Capture the cell that displays the provided text and extract its [x, y] central coordinate. 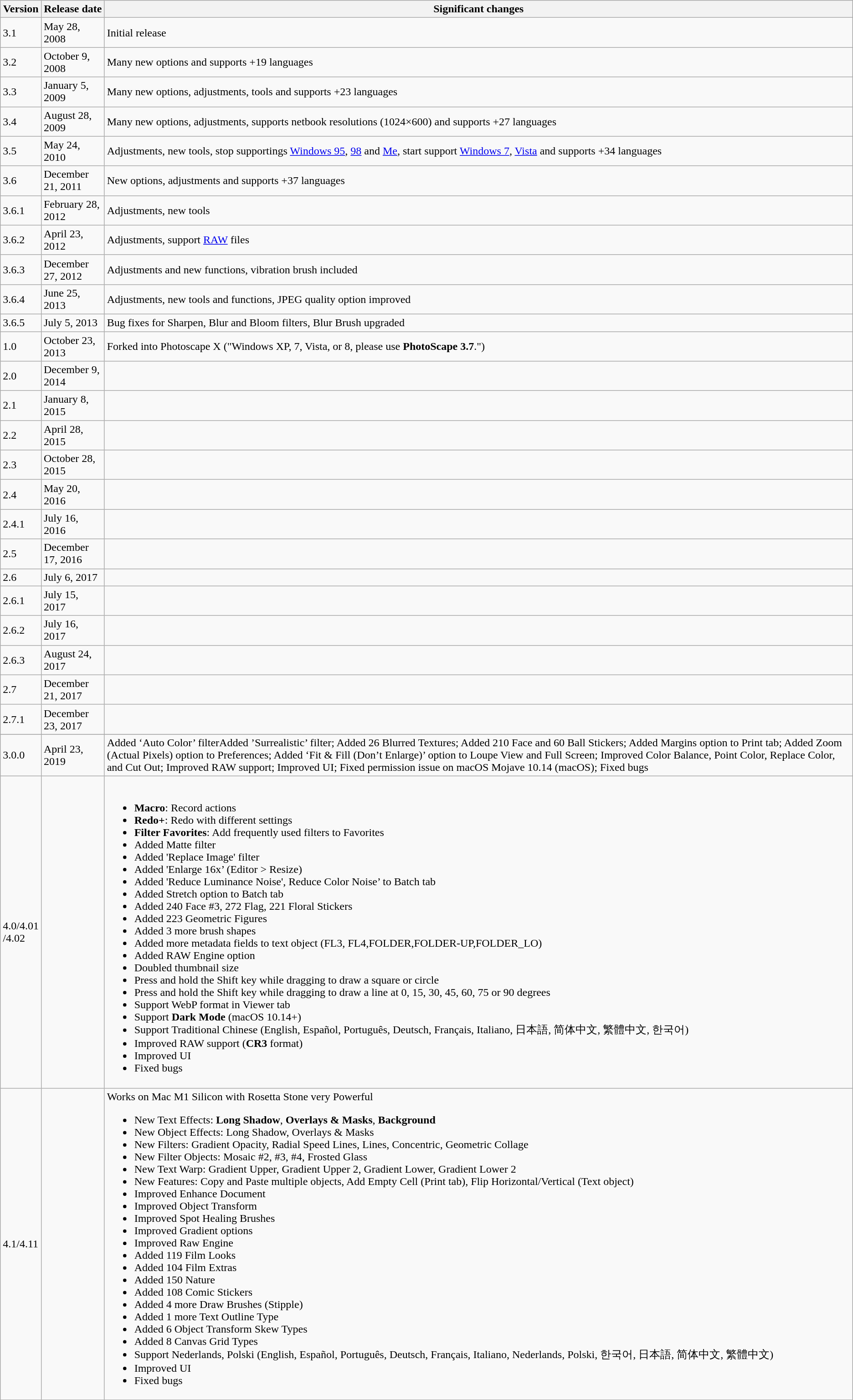
2.4 [21, 495]
2.5 [21, 554]
Initial release [478, 33]
October 23, 2013 [73, 346]
December 21, 2011 [73, 180]
July 16, 2017 [73, 631]
Adjustments, new tools, stop supportings Windows 95, 98 and Me, start support Windows 7, Vista and supports +34 languages [478, 151]
2.7.1 [21, 719]
August 24, 2017 [73, 660]
January 5, 2009 [73, 92]
December 27, 2012 [73, 270]
New options, adjustments and supports +37 languages [478, 180]
2.6.1 [21, 600]
Version [21, 9]
January 8, 2015 [73, 405]
4.0/4.01/4.02 [21, 932]
2.0 [21, 376]
Adjustments, support RAW files [478, 240]
Release date [73, 9]
July 6, 2017 [73, 577]
December 9, 2014 [73, 376]
3.6.4 [21, 299]
3.6 [21, 180]
Many new options, adjustments, tools and supports +23 languages [478, 92]
4.1/4.11 [21, 1244]
2.3 [21, 465]
3.1 [21, 33]
3.6.2 [21, 240]
3.2 [21, 62]
April 28, 2015 [73, 436]
2.1 [21, 405]
Adjustments, new tools and functions, JPEG quality option improved [478, 299]
1.0 [21, 346]
Many new options and supports +19 languages [478, 62]
2.2 [21, 436]
May 20, 2016 [73, 495]
February 28, 2012 [73, 210]
3.6.1 [21, 210]
Significant changes [478, 9]
May 28, 2008 [73, 33]
3.0.0 [21, 755]
October 28, 2015 [73, 465]
July 16, 2016 [73, 524]
Many new options, adjustments, supports netbook resolutions (1024×600) and supports +27 languages [478, 121]
July 15, 2017 [73, 600]
Forked into Photoscape X ("Windows XP, 7, Vista, or 8, please use PhotoScape 3.7.") [478, 346]
2.6 [21, 577]
Adjustments, new tools [478, 210]
April 23, 2019 [73, 755]
3.5 [21, 151]
2.7 [21, 690]
October 9, 2008 [73, 62]
2.4.1 [21, 524]
3.6.3 [21, 270]
3.6.5 [21, 323]
December 21, 2017 [73, 690]
Adjustments and new functions, vibration brush included [478, 270]
April 23, 2012 [73, 240]
June 25, 2013 [73, 299]
May 24, 2010 [73, 151]
July 5, 2013 [73, 323]
December 17, 2016 [73, 554]
Bug fixes for Sharpen, Blur and Bloom filters, Blur Brush upgraded [478, 323]
August 28, 2009 [73, 121]
December 23, 2017 [73, 719]
2.6.3 [21, 660]
3.3 [21, 92]
3.4 [21, 121]
2.6.2 [21, 631]
